Locate the cell with the specified text and output its [X, Y] center coordinate. 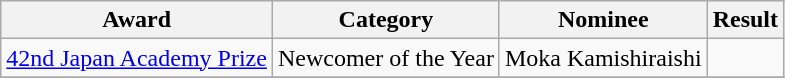
Category [386, 20]
Result [745, 20]
42nd Japan Academy Prize [137, 58]
Nominee [603, 20]
Moka Kamishiraishi [603, 58]
Newcomer of the Year [386, 58]
Award [137, 20]
